Provide the (X, Y) coordinate of the cell's center where the given text is located.  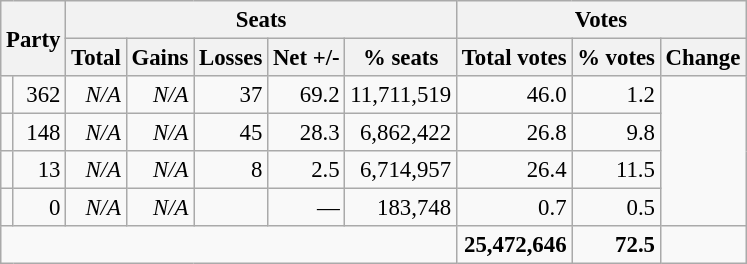
25,472,646 (514, 245)
% seats (400, 58)
— (306, 208)
9.8 (616, 133)
28.3 (306, 133)
37 (231, 95)
8 (231, 170)
Losses (231, 58)
6,714,957 (400, 170)
1.2 (616, 95)
Gains (160, 58)
46.0 (514, 95)
45 (231, 133)
2.5 (306, 170)
13 (40, 170)
183,748 (400, 208)
26.8 (514, 133)
Change (702, 58)
148 (40, 133)
Votes (600, 20)
0.5 (616, 208)
6,862,422 (400, 133)
11.5 (616, 170)
% votes (616, 58)
69.2 (306, 95)
Total (96, 58)
11,711,519 (400, 95)
72.5 (616, 245)
Party (34, 38)
Total votes (514, 58)
Seats (262, 20)
26.4 (514, 170)
362 (40, 95)
Net +/- (306, 58)
0.7 (514, 208)
0 (40, 208)
